Return the [x, y] coordinate for the center point of the cell that contains the specified text.  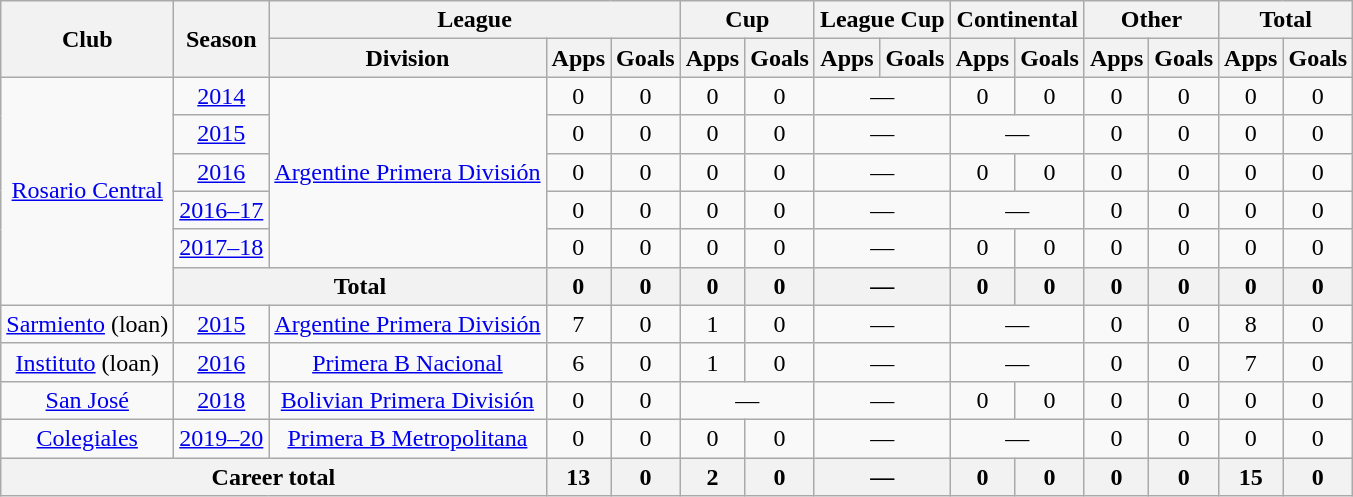
2018 [222, 400]
Primera B Nacional [408, 362]
2016–17 [222, 210]
6 [578, 362]
League Cup [882, 20]
Rosario Central [88, 191]
Instituto (loan) [88, 362]
Cup [747, 20]
Sarmiento (loan) [88, 324]
8 [1251, 324]
13 [578, 477]
Bolivian Primera División [408, 400]
League [474, 20]
Continental [1017, 20]
Other [1151, 20]
Division [408, 58]
Primera B Metropolitana [408, 438]
Season [222, 39]
2 [712, 477]
2014 [222, 96]
Club [88, 39]
2019–20 [222, 438]
Colegiales [88, 438]
15 [1251, 477]
Career total [274, 477]
2017–18 [222, 248]
San José [88, 400]
